Detect which cell encompasses the target text, then output its (X, Y) center coordinate. 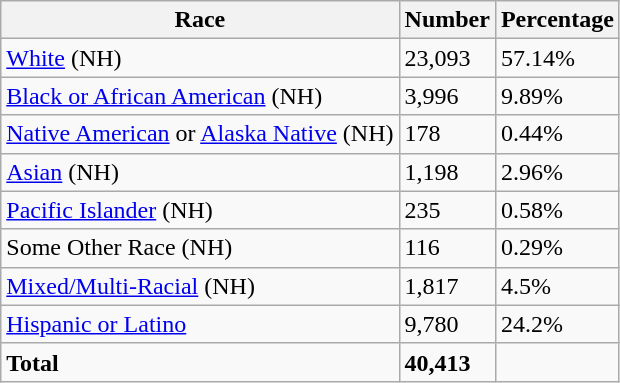
Total (200, 362)
57.14% (557, 58)
9,780 (447, 324)
Black or African American (NH) (200, 96)
Race (200, 20)
23,093 (447, 58)
1,817 (447, 286)
Mixed/Multi-Racial (NH) (200, 286)
178 (447, 134)
Percentage (557, 20)
Hispanic or Latino (200, 324)
2.96% (557, 172)
4.5% (557, 286)
White (NH) (200, 58)
0.44% (557, 134)
235 (447, 210)
1,198 (447, 172)
Number (447, 20)
Some Other Race (NH) (200, 248)
116 (447, 248)
0.58% (557, 210)
Native American or Alaska Native (NH) (200, 134)
Asian (NH) (200, 172)
Pacific Islander (NH) (200, 210)
24.2% (557, 324)
3,996 (447, 96)
9.89% (557, 96)
0.29% (557, 248)
40,413 (447, 362)
